Scan for the cell matching the given text and deliver its (x, y) coordinate at center. 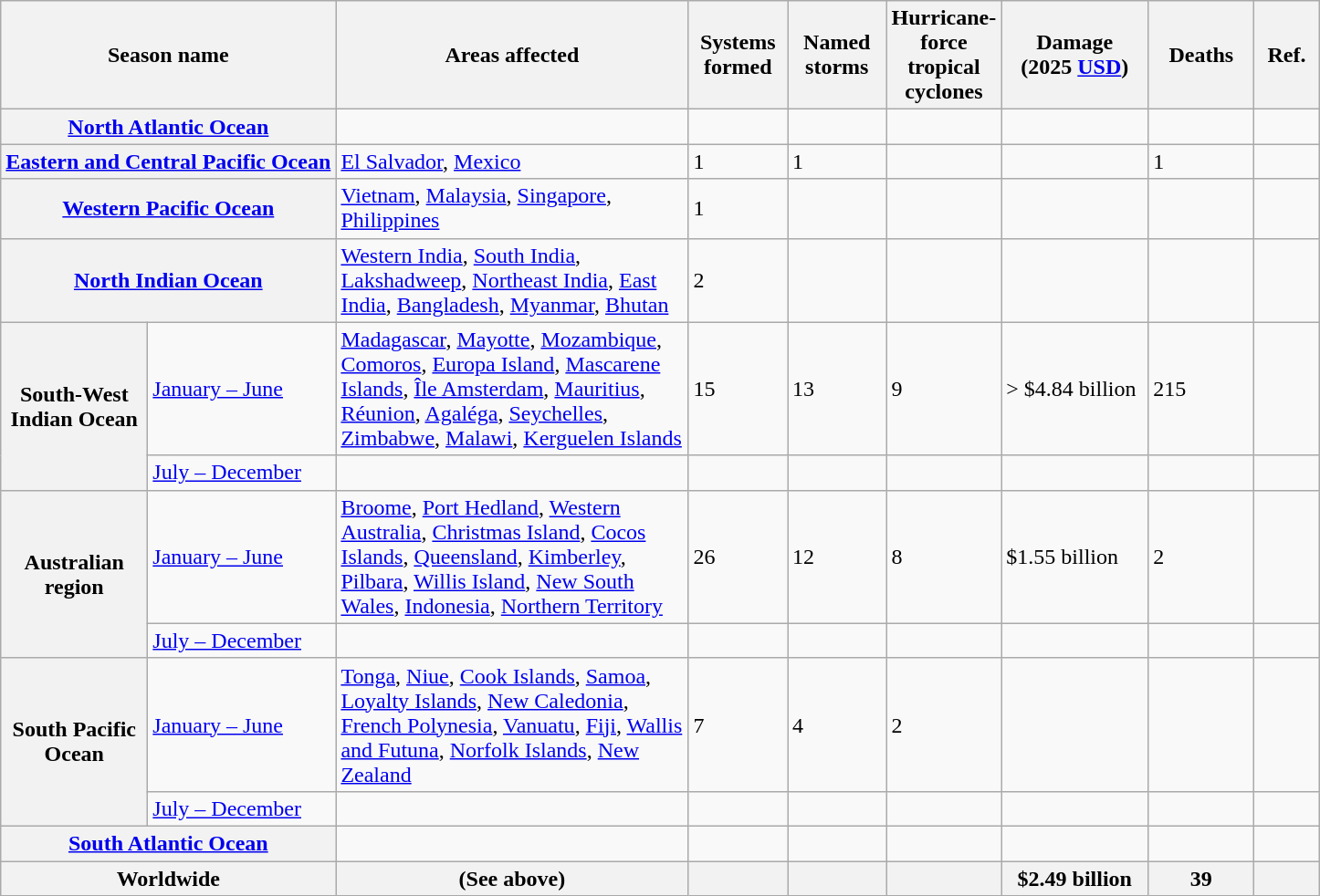
Deaths (1201, 55)
9 (944, 389)
South-West Indian Ocean (75, 406)
(See above) (512, 879)
7 (738, 724)
$2.49 billion (1075, 879)
Eastern and Central Pacific Ocean (168, 161)
El Salvador, Mexico (512, 161)
Season name (168, 55)
26 (738, 557)
Areas affected (512, 55)
39 (1201, 879)
Hurricane-forcetropical cyclones (944, 55)
South Atlantic Ocean (168, 843)
$1.55 billion (1075, 557)
Western India, South India, Lakshadweep, Northeast India, East India, Bangladesh, Myanmar, Bhutan (512, 280)
Damage(2025 USD) (1075, 55)
Tonga, Niue, Cook Islands, Samoa, Loyalty Islands, New Caledonia, French Polynesia, Vanuatu, Fiji, Wallis and Futuna, Norfolk Islands, New Zealand (512, 724)
4 (836, 724)
8 (944, 557)
Vietnam, Malaysia, Singapore, Philippines (512, 208)
12 (836, 557)
South Pacific Ocean (75, 742)
Worldwide (168, 879)
13 (836, 389)
North Indian Ocean (168, 280)
Named storms (836, 55)
Ref. (1287, 55)
North Atlantic Ocean (168, 127)
215 (1201, 389)
Systems formed (738, 55)
Western Pacific Ocean (168, 208)
15 (738, 389)
Australian region (75, 574)
> $4.84 billion (1075, 389)
